Find where the given text appears and provide that cell's center as [X, Y] coordinate. 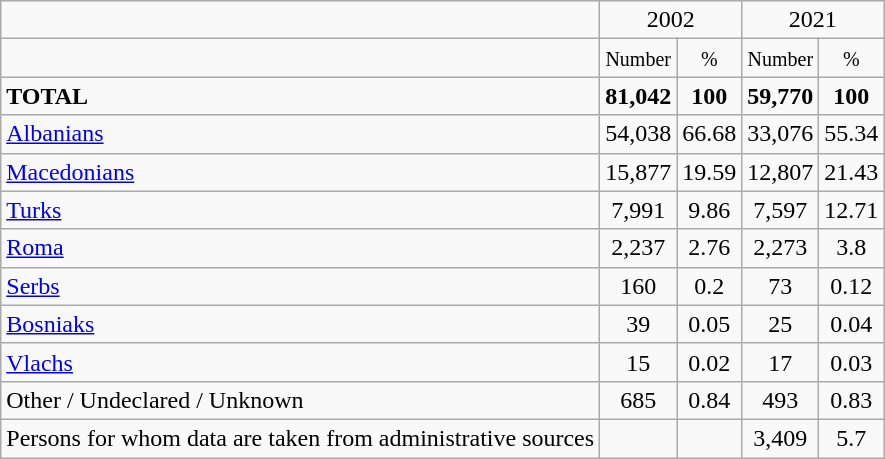
0.05 [710, 324]
3.8 [852, 248]
7,991 [638, 210]
55.34 [852, 134]
66.68 [710, 134]
Macedonians [300, 172]
0.02 [710, 362]
21.43 [852, 172]
2021 [813, 20]
Roma [300, 248]
19.59 [710, 172]
0.12 [852, 286]
160 [638, 286]
0.03 [852, 362]
0.83 [852, 400]
3,409 [780, 438]
15 [638, 362]
2002 [671, 20]
Bosniaks [300, 324]
9.86 [710, 210]
54,038 [638, 134]
2,237 [638, 248]
Other / Undeclared / Unknown [300, 400]
Albanians [300, 134]
7,597 [780, 210]
Persons for whom data are taken from administrative sources [300, 438]
2,273 [780, 248]
2.76 [710, 248]
12,807 [780, 172]
493 [780, 400]
33,076 [780, 134]
0.04 [852, 324]
25 [780, 324]
Turks [300, 210]
59,770 [780, 96]
12.71 [852, 210]
5.7 [852, 438]
81,042 [638, 96]
Vlachs [300, 362]
17 [780, 362]
0.84 [710, 400]
TOTAL [300, 96]
15,877 [638, 172]
685 [638, 400]
39 [638, 324]
73 [780, 286]
0.2 [710, 286]
Serbs [300, 286]
